Output the (X, Y) coordinate of the center of the cell containing the given text.  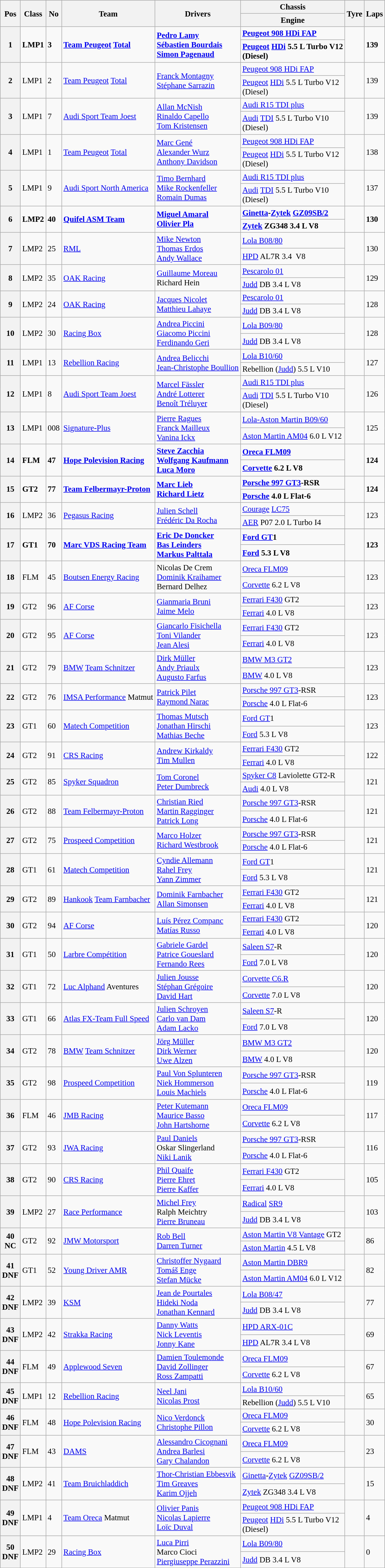
Audi 4.0 L V8 (293, 789)
50 (54, 955)
94 (54, 925)
JMB Racing (108, 1115)
Mike Newton Thomas Erdos Andy Wallace (198, 248)
32 (11, 987)
116 (374, 1148)
Corvette C6.R (293, 979)
105 (374, 1180)
DAMS (108, 1451)
Aston Martin 4.5 L V8 (293, 1248)
129 (374, 278)
46DNF (11, 1422)
JMW Motorsport (108, 1241)
Lola-Aston Martin B09/60 (293, 420)
98 (54, 1083)
Luc Alphand Aventures (108, 987)
46 (54, 1115)
Luís Pérez Companc Matías Russo (198, 925)
Corvette 7.0 L V8 (293, 995)
31 (11, 955)
Damien Toulemonde David Zollinger Ross Zampatti (198, 1367)
50DNF (11, 1552)
127 (374, 363)
Julien Jousse Stéphan Grégoire David Hart (198, 987)
6 (11, 219)
Lola B08/47 (293, 1294)
22 (11, 697)
HPD AL7R 3.4 V8 (293, 257)
86 (374, 1241)
Team (108, 13)
008 (54, 428)
Tyre (354, 13)
40NC (11, 1241)
93 (54, 1148)
Dominik Farnbacher Allan Simonsen (198, 899)
117 (374, 1115)
RML (108, 248)
122 (374, 755)
Signature-Plus (108, 428)
KSM (108, 1302)
92 (54, 1241)
HPD ARX-01C (293, 1327)
Radical SR9 (293, 1204)
16 (11, 516)
Timo Bernhard Mike Rockenfeller Romain Dumas (198, 188)
Chassis (293, 7)
96 (54, 606)
Neel Jani Nicolas Prost (198, 1396)
69 (374, 1335)
11 (11, 363)
5 (11, 188)
Courage LC75 (293, 509)
43 (54, 1451)
61 (54, 870)
48DNF (11, 1484)
37 (11, 1148)
Jörg Müller Dirk Werner Uwe Alzen (198, 1051)
Marcel Fässler André Lotterer Benoît Tréluyer (198, 394)
47DNF (11, 1451)
76 (54, 697)
26 (11, 811)
Andrew Kirkaldy Tim Mullen (198, 755)
85 (54, 782)
Franck Montagny Stéphane Sarrazin (198, 80)
78 (54, 1051)
Allan McNish Rinaldo Capello Tom Kristensen (198, 116)
Pegasus Racing (108, 516)
Christian Ried Martin Ragginger Patrick Long (198, 811)
Pierre Ragues Franck Mailleux Vanina Ickx (198, 428)
49DNF (11, 1518)
125 (374, 428)
Julien Schell Frédéric Da Rocha (198, 516)
66 (54, 1019)
JWA Racing (108, 1148)
44DNF (11, 1367)
Young Driver AMR (108, 1270)
Team Bruichladdich (108, 1484)
Larbre Compétition (108, 955)
Engine (293, 20)
41 (54, 1484)
Jean de Pourtales Hideki Noda Jonathan Kennard (198, 1302)
Rob Bell Darren Turner (198, 1241)
Team Oreca Matmut (108, 1518)
Strakka Racing (108, 1335)
52 (54, 1270)
10 (11, 333)
40 (54, 219)
75 (54, 840)
AER P07 2.0 L Turbo I4 (293, 522)
Lola B08/80 (293, 240)
48 (54, 1422)
Class (33, 13)
Pos (11, 13)
88 (54, 811)
Miguel Amaral Olivier Pla (198, 219)
Michel Frey Ralph Meichtry Pierre Bruneau (198, 1212)
119 (374, 1083)
Patrick Pilet Raymond Narac (198, 697)
Jacques Nicolet Matthieu Lahaye (198, 304)
Applewood Seven (108, 1367)
Phil Quaife Pierre Ehret Pierre Kaffer (198, 1180)
17 (11, 545)
95 (54, 636)
Drivers (198, 13)
Marc VDS Racing Team (108, 545)
Guillaume Moreau Richard Hein (198, 278)
42DNF (11, 1302)
Marc Gené Alexander Wurz Anthony Davidson (198, 152)
Dirk Müller Andy Priaulx Augusto Farfus (198, 668)
HPD AL7R 3.4 L V8 (293, 1343)
Audi Sport North America (108, 188)
Nicolas De Crem Dominik Kraihamer Bernard Delhez (198, 577)
82 (374, 1270)
38 (11, 1180)
20 (11, 636)
Thor-Christian Ebbesvik Tim Greaves Karim Ojjeh (198, 1484)
103 (374, 1212)
49 (54, 1367)
Laps (374, 13)
Andrea Piccini Giacomo Piccini Ferdinando Geri (198, 333)
Julien Schroyen Carlo van Dam Adam Lacko (198, 1019)
Alessandro Cicognani Andrea Barlesi Gary Chalandon (198, 1451)
0 (374, 1552)
Eric De Doncker Bas Leinders Markus Palttala (198, 545)
42 (54, 1335)
138 (374, 152)
Atlas FX-Team Full Speed (108, 1019)
33 (11, 1019)
Gianmaria Bruni Jaime Melo (198, 606)
Aston Martin DBR9 (293, 1262)
70 (54, 545)
Boutsen Energy Racing (108, 577)
Paul Von Splunteren Niek Hommerson Louis Machiels (198, 1083)
Marco Holzer Richard Westbrook (198, 840)
Thomas Mutsch Jonathan Hirschi Mathias Beche (198, 726)
89 (54, 899)
43DNF (11, 1335)
Christoffer Nygaard Tomáš Enge Stefan Mücke (198, 1270)
Luca Pirri Marco Cioci Piergiuseppe Perazzini (198, 1552)
28 (11, 870)
No (54, 13)
Gabriele Gardel Patrice Goueslard Fernando Rees (198, 955)
Quifel ASM Team (108, 219)
Aston Martin V8 Vantage GT2 (293, 1235)
67 (374, 1367)
90 (54, 1180)
Peter Kutemann Maurice Basso John Hartshorne (198, 1115)
137 (374, 188)
Danny Watts Nick Leventis Jonny Kane (198, 1335)
Marc Lieb Richard Lietz (198, 489)
65 (374, 1396)
60 (54, 726)
21 (11, 668)
19 (11, 606)
Tom Coronel Peter Dumbreck (198, 782)
Hankook Team Farnbacher (108, 899)
45DNF (11, 1396)
Steve Zacchia Wolfgang Kaufmann Luca Moro (198, 460)
126 (374, 394)
Cyndie Allemann Rahel Frey Yann Zimmer (198, 870)
IMSA Performance Matmut (108, 697)
45 (54, 577)
Paul Daniels Oskar Slingerland Niki Lanik (198, 1148)
41DNF (11, 1270)
18 (11, 577)
Nico Verdonck Christophe Pillon (198, 1422)
Spyker C8 Laviolette GT2-R (293, 775)
Race Performance (108, 1212)
34 (11, 1051)
47 (54, 460)
14 (11, 460)
91 (54, 755)
Olivier Panis Nicolas Lapierre Loïc Duval (198, 1518)
Andrea Belicchi Jean-Christophe Boullion (198, 363)
Spyker Squadron (108, 782)
79 (54, 668)
Pedro Lamy Sébastien Bourdais Simon Pagenaud (198, 45)
Giancarlo Fisichella Toni Vilander Jean Alesi (198, 636)
72 (54, 987)
